Extract the [X, Y] coordinate from the center of the cell holding the provided text.  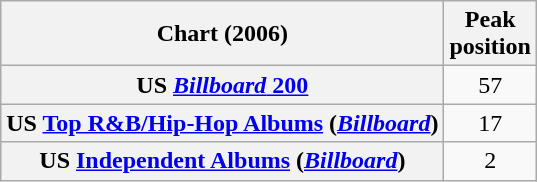
Peakposition [490, 34]
US Top R&B/Hip-Hop Albums (Billboard) [222, 123]
57 [490, 85]
Chart (2006) [222, 34]
17 [490, 123]
US Independent Albums (Billboard) [222, 161]
US Billboard 200 [222, 85]
2 [490, 161]
